Extract the [X, Y] coordinate from the center of the cell holding the provided text.  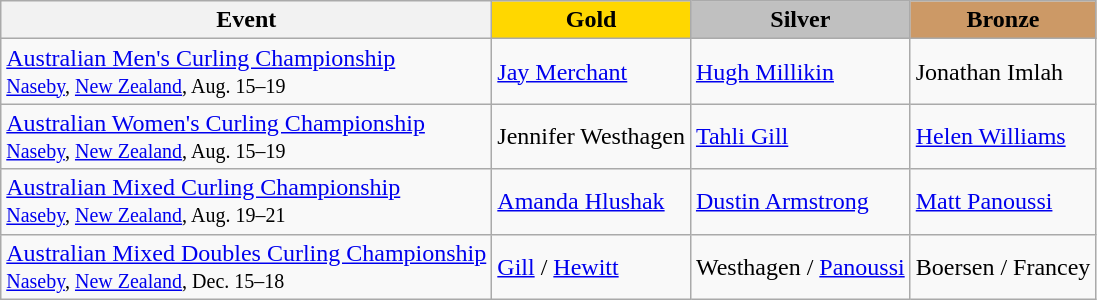
Jay Merchant [592, 72]
Tahli Gill [800, 136]
Gold [592, 20]
Hugh Millikin [800, 72]
Gill / Hewitt [592, 266]
Dustin Armstrong [800, 202]
Bronze [1003, 20]
Westhagen / Panoussi [800, 266]
Amanda Hlushak [592, 202]
Helen Williams [1003, 136]
Boersen / Francey [1003, 266]
Silver [800, 20]
Australian Mixed Curling Championship Naseby, New Zealand, Aug. 19–21 [246, 202]
Australian Mixed Doubles Curling Championship Naseby, New Zealand, Dec. 15–18 [246, 266]
Australian Men's Curling Championship Naseby, New Zealand, Aug. 15–19 [246, 72]
Matt Panoussi [1003, 202]
Australian Women's Curling Championship Naseby, New Zealand, Aug. 15–19 [246, 136]
Jonathan Imlah [1003, 72]
Jennifer Westhagen [592, 136]
Event [246, 20]
